Determine the (x, y) coordinate at the center of the cell enclosing the given text.  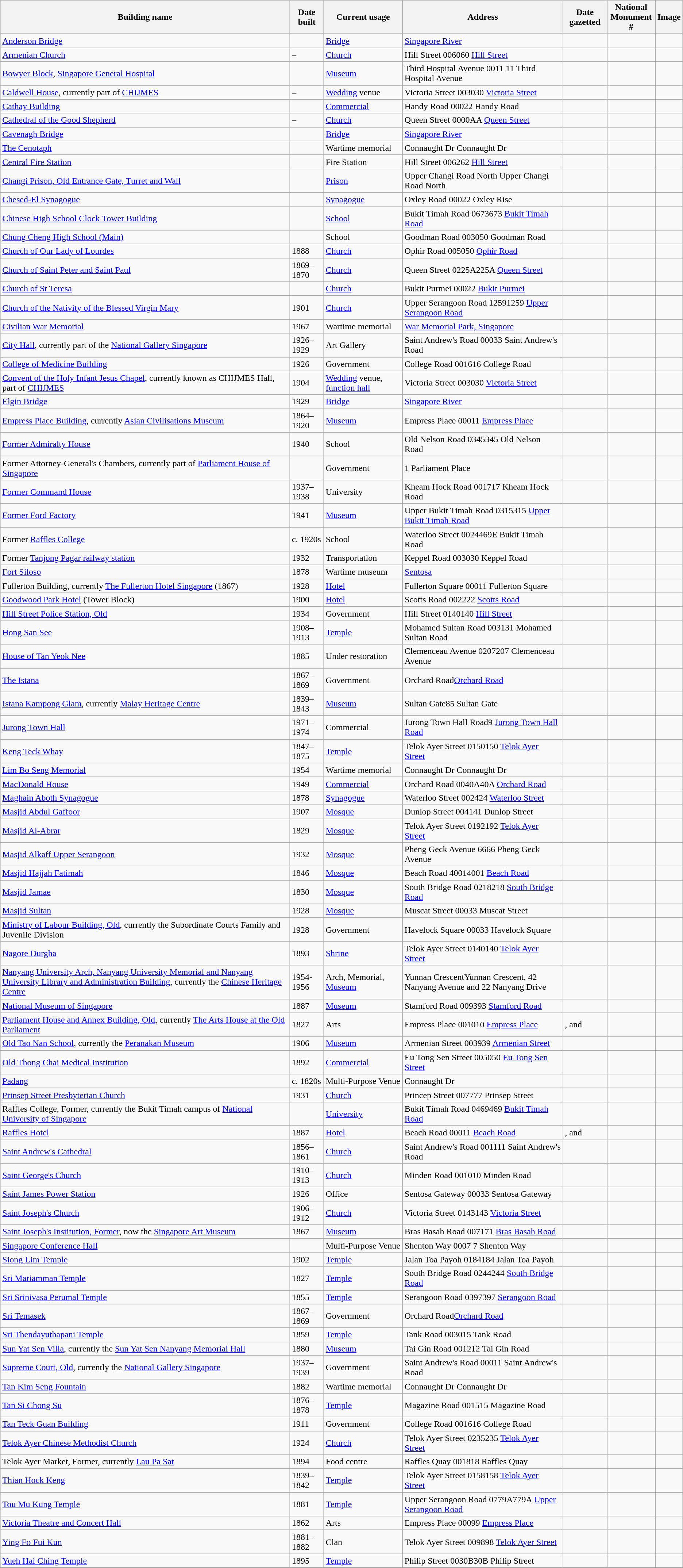
Armenian Church (145, 55)
National Museum of Singapore (145, 1006)
Victoria Street 0143143 Victoria Street (483, 1213)
Saint Joseph's Church (145, 1213)
1941 (306, 515)
Sri Thendayuthapani Temple (145, 1335)
1929 (306, 402)
Queen Street 0000AA Queen Street (483, 120)
Waterloo Street 002424 Waterloo Street (483, 798)
Telok Ayer Street 009898 Telok Ayer Street (483, 1542)
Waterloo Street 0024469E Bukit Timah Road (483, 539)
1839–1842 (306, 1481)
1864–1920 (306, 421)
Ministry of Labour Building, Old, currently the Subordinate Courts Family and Juvenile Division (145, 929)
1881 (306, 1504)
Upper Serangoon Road 0779A779A Upper Serangoon Road (483, 1504)
Hill Street 0140140 Hill Street (483, 614)
Bukit Timah Road 0469469 Bukit Timah Road (483, 1113)
1949 (306, 784)
1894 (306, 1462)
1862 (306, 1523)
Beach Road 00011 Beach Road (483, 1132)
Cavenagh Bridge (145, 134)
Fullerton Square 00011 Fullerton Square (483, 586)
1846 (306, 873)
Former Command House (145, 491)
1888 (306, 251)
Magazine Road 001515 Magazine Road (483, 1405)
Cathay Building (145, 106)
1869–1870 (306, 270)
Under restoration (363, 656)
Old Tao Nan School, currently the Peranakan Museum (145, 1043)
1902 (306, 1260)
Office (363, 1194)
Masjid Jamae (145, 892)
Wedding venue, function hall (363, 383)
1967 (306, 326)
Former Attorney-General's Chambers, currently part of Parliament House of Singapore (145, 468)
1910–1913 (306, 1176)
Oxley Road 00022 Oxley Rise (483, 199)
Telok Ayer Street 0192192 Telok Ayer Street (483, 830)
The Istana (145, 680)
Elgin Bridge (145, 402)
Building name (145, 17)
Padang (145, 1081)
Masjid Alkaff Upper Serangoon (145, 854)
Masjid Hajjah Fatimah (145, 873)
Stamford Road 009393 Stamford Road (483, 1006)
Siong Lim Temple (145, 1260)
1937–1938 (306, 491)
Saint George's Church (145, 1176)
Telok Ayer Chinese Methodist Church (145, 1443)
Sentosa (483, 572)
1895 (306, 1561)
1940 (306, 444)
Muscat Street 00033 Muscat Street (483, 911)
Chung Cheng High School (Main) (145, 237)
1847–1875 (306, 751)
Saint Joseph's Institution, Former, now the Singapore Art Museum (145, 1232)
1924 (306, 1443)
Arch, Memorial, Museum (363, 982)
Telok Ayer Market, Former, currently Lau Pa Sat (145, 1462)
Victoria Theatre and Concert Hall (145, 1523)
Hill Street Police Station, Old (145, 614)
South Bridge Road 0244244 South Bridge Road (483, 1278)
c. 1920s (306, 539)
Hill Street 006060 Hill Street (483, 55)
Former Admiralty House (145, 444)
Bras Basah Road 007171 Bras Basah Road (483, 1232)
Empress Place 00099 Empress Place (483, 1523)
Goodman Road 003050 Goodman Road (483, 237)
Upper Serangoon Road 12591259 Upper Serangoon Road (483, 307)
Empress Place Building, currently Asian Civilisations Museum (145, 421)
Supreme Court, Old, currently the National Gallery Singapore (145, 1368)
Serangoon Road 0397397 Serangoon Road (483, 1297)
Food centre (363, 1462)
1934 (306, 614)
Ying Fo Fui Kun (145, 1542)
1892 (306, 1062)
Third Hospital Avenue 0011 11 Third Hospital Avenue (483, 74)
Church of the Nativity of the Blessed Virgin Mary (145, 307)
c. 1820s (306, 1081)
Church of Our Lady of Lourdes (145, 251)
Saint Andrew's Cathedral (145, 1151)
1906 (306, 1043)
Old Thong Chai Medical Institution (145, 1062)
Upper Changi Road North Upper Changi Road North (483, 180)
Telok Ayer Street 0150150 Telok Ayer Street (483, 751)
Tan Teck Guan Building (145, 1424)
Clemenceau Avenue 0207207 Clemenceau Avenue (483, 656)
Orchard Road 0040A40A Orchard Road (483, 784)
Beach Road 40014001 Beach Road (483, 873)
Raffles College, Former, currently the Bukit Timah campus of National University of Singapore (145, 1113)
Jurong Town Hall Road9 Jurong Town Hall Road (483, 727)
Convent of the Holy Infant Jesus Chapel, currently known as CHIJMES Hall, part of CHIJMES (145, 383)
Transportation (363, 558)
Bowyer Block, Singapore General Hospital (145, 74)
Dunlop Street 004141 Dunlop Street (483, 812)
Goodwood Park Hotel (Tower Block) (145, 600)
NationalMonument # (631, 17)
Keppel Road 003030 Keppel Road (483, 558)
Keng Teck Whay (145, 751)
Lim Bo Seng Memorial (145, 770)
Scotts Road 002222 Scotts Road (483, 600)
Address (483, 17)
Masjid Al-Abrar (145, 830)
1881–1882 (306, 1542)
Saint Andrew's Road 00011 Saint Andrew's Road (483, 1368)
Pheng Geck Avenue 6666 Pheng Geck Avenue (483, 854)
MacDonald House (145, 784)
Hill Street 006262 Hill Street (483, 162)
Thian Hock Keng (145, 1481)
1926–1929 (306, 345)
1867 (306, 1232)
1907 (306, 812)
City Hall, currently part of the National Gallery Singapore (145, 345)
Upper Bukit Timah Road 0315315 Upper Bukit Timah Road (483, 515)
Yunnan CrescentYunnan Crescent, 42 Nanyang Avenue and 22 Nanyang Drive (483, 982)
1906–1912 (306, 1213)
Saint Andrew's Road 001111 Saint Andrew's Road (483, 1151)
1855 (306, 1297)
Sri Srinivasa Perumal Temple (145, 1297)
Princep Street 007777 Prinsep Street (483, 1095)
Bukit Timah Road 0673673 Bukit Timah Road (483, 218)
Former Raffles College (145, 539)
Central Fire Station (145, 162)
1954 (306, 770)
Old Nelson Road 0345345 Old Nelson Road (483, 444)
1829 (306, 830)
1839–1843 (306, 704)
Kheam Hock Road 001717 Kheam Hock Road (483, 491)
Empress Place 001010 Empress Place (483, 1024)
Church of Saint Peter and Saint Paul (145, 270)
Tai Gin Road 001212 Tai Gin Road (483, 1349)
Sri Mariamman Temple (145, 1278)
Clan (363, 1542)
Telok Ayer Street 0235235 Telok Ayer Street (483, 1443)
Prinsep Street Presbyterian Church (145, 1095)
Sun Yat Sen Villa, currently the Sun Yat Sen Nanyang Memorial Hall (145, 1349)
Church of St Teresa (145, 289)
Date built (306, 17)
Raffles Quay 001818 Raffles Quay (483, 1462)
House of Tan Yeok Nee (145, 656)
Prison (363, 180)
Shenton Way 0007 7 Shenton Way (483, 1246)
Istana Kampong Glam, currently Malay Heritage Centre (145, 704)
1893 (306, 954)
1911 (306, 1424)
1885 (306, 656)
1901 (306, 307)
Current usage (363, 17)
Armenian Street 003939 Armenian Street (483, 1043)
Philip Street 0030B30B Philip Street (483, 1561)
Date gazetted (585, 17)
Fort Siloso (145, 572)
Tank Road 003015 Tank Road (483, 1335)
Empress Place 00011 Empress Place (483, 421)
1971–1974 (306, 727)
War Memorial Park, Singapore (483, 326)
Singapore Conference Hall (145, 1246)
Tan Kim Seng Fountain (145, 1386)
1880 (306, 1349)
Wedding venue (363, 92)
Parliament House and Annex Building, Old, currently The Arts House at the Old Parliament (145, 1024)
Image (669, 17)
Maghain Aboth Synagogue (145, 798)
Mohamed Sultan Road 003131 Mohamed Sultan Road (483, 632)
Saint James Power Station (145, 1194)
Hong San See (145, 632)
Minden Road 001010 Minden Road (483, 1176)
1882 (306, 1386)
Bukit Purmei 00022 Bukit Purmei (483, 289)
Former Tanjong Pagar railway station (145, 558)
Tou Mu Kung Temple (145, 1504)
Wartime museum (363, 572)
Civilian War Memorial (145, 326)
1931 (306, 1095)
Sri Temasek (145, 1316)
Jalan Toa Payoh 0184184 Jalan Toa Payoh (483, 1260)
1 Parliament Place (483, 468)
1900 (306, 600)
Saint Andrew's Road 00033 Saint Andrew's Road (483, 345)
1908–1913 (306, 632)
Shrine (363, 954)
Art Gallery (363, 345)
Yueh Hai Ching Temple (145, 1561)
Raffles Hotel (145, 1132)
South Bridge Road 0218218 South Bridge Road (483, 892)
1937–1939 (306, 1368)
Tan Si Chong Su (145, 1405)
Anderson Bridge (145, 41)
Nagore Durgha (145, 954)
Eu Tong Sen Street 005050 Eu Tong Sen Street (483, 1062)
1856–1861 (306, 1151)
Handy Road 00022 Handy Road (483, 106)
The Cenotaph (145, 148)
1859 (306, 1335)
1876–1878 (306, 1405)
Masjid Abdul Gaffoor (145, 812)
Caldwell House, currently part of CHIJMES (145, 92)
Chesed-El Synagogue (145, 199)
Masjid Sultan (145, 911)
Telok Ayer Street 0158158 Telok Ayer Street (483, 1481)
Queen Street 0225A225A Queen Street (483, 270)
Connaught Dr (483, 1081)
Jurong Town Hall (145, 727)
1954-1956 (306, 982)
College of Medicine Building (145, 364)
Cathedral of the Good Shepherd (145, 120)
Ophir Road 005050 Ophir Road (483, 251)
1904 (306, 383)
Sultan Gate85 Sultan Gate (483, 704)
Sentosa Gateway 00033 Sentosa Gateway (483, 1194)
Chinese High School Clock Tower Building (145, 218)
Changi Prison, Old Entrance Gate, Turret and Wall (145, 180)
Telok Ayer Street 0140140 Telok Ayer Street (483, 954)
Havelock Square 00033 Havelock Square (483, 929)
Former Ford Factory (145, 515)
Fire Station (363, 162)
Fullerton Building, currently The Fullerton Hotel Singapore (1867) (145, 586)
1830 (306, 892)
